Find where the given text appears and provide that cell's center as (x, y) coordinate. 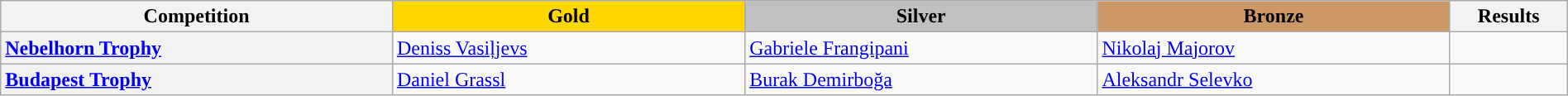
Bronze (1274, 17)
Competition (197, 17)
Nikolaj Majorov (1274, 48)
Daniel Grassl (568, 79)
Gold (568, 17)
Results (1508, 17)
Nebelhorn Trophy (197, 48)
Deniss Vasiļjevs (568, 48)
Gabriele Frangipani (921, 48)
Aleksandr Selevko (1274, 79)
Silver (921, 17)
Budapest Trophy (197, 79)
Burak Demirboğa (921, 79)
